Locate the cell with the specified text and output its [x, y] center coordinate. 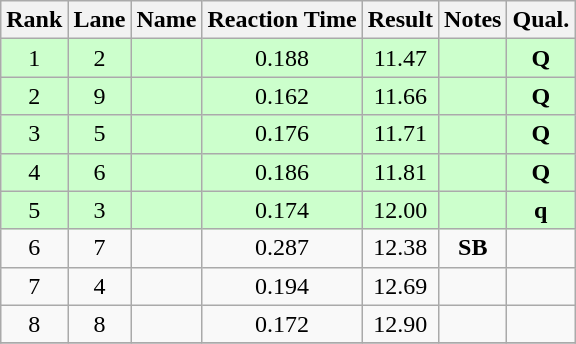
0.188 [282, 58]
1 [34, 58]
11.71 [400, 134]
Reaction Time [282, 20]
12.69 [400, 286]
0.162 [282, 96]
0.186 [282, 172]
Lane [100, 20]
11.66 [400, 96]
12.90 [400, 324]
q [541, 210]
11.47 [400, 58]
12.38 [400, 248]
0.174 [282, 210]
0.172 [282, 324]
SB [473, 248]
Notes [473, 20]
11.81 [400, 172]
Name [166, 20]
12.00 [400, 210]
Qual. [541, 20]
0.194 [282, 286]
9 [100, 96]
0.176 [282, 134]
Result [400, 20]
0.287 [282, 248]
Rank [34, 20]
